Output the (X, Y) coordinate of the center of the cell containing the given text.  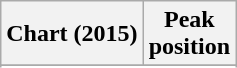
Chart (2015) (72, 34)
Peakposition (189, 34)
